Provide the [x, y] coordinate of the cell's center where the given text is located.  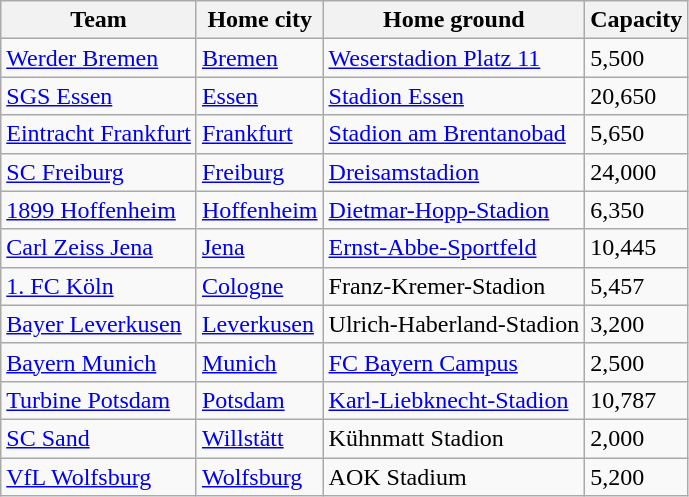
Freiburg [260, 172]
Team [99, 20]
Franz-Kremer-Stadion [454, 286]
SC Sand [99, 438]
Weserstadion Platz 11 [454, 58]
Home city [260, 20]
Potsdam [260, 400]
Willstätt [260, 438]
5,650 [636, 134]
Turbine Potsdam [99, 400]
Munich [260, 362]
Bremen [260, 58]
Bayer Leverkusen [99, 324]
Stadion Essen [454, 96]
Karl-Liebknecht-Stadion [454, 400]
AOK Stadium [454, 477]
2,500 [636, 362]
Dietmar-Hopp-Stadion [454, 210]
5,457 [636, 286]
5,200 [636, 477]
Cologne [260, 286]
Stadion am Brentanobad [454, 134]
24,000 [636, 172]
1899 Hoffenheim [99, 210]
Ernst-Abbe-Sportfeld [454, 248]
Jena [260, 248]
2,000 [636, 438]
Carl Zeiss Jena [99, 248]
SGS Essen [99, 96]
VfL Wolfsburg [99, 477]
10,787 [636, 400]
10,445 [636, 248]
Frankfurt [260, 134]
Hoffenheim [260, 210]
Bayern Munich [99, 362]
Dreisamstadion [454, 172]
6,350 [636, 210]
Capacity [636, 20]
Eintracht Frankfurt [99, 134]
Kühnmatt Stadion [454, 438]
Werder Bremen [99, 58]
SC Freiburg [99, 172]
5,500 [636, 58]
1. FC Köln [99, 286]
Ulrich-Haberland-Stadion [454, 324]
FC Bayern Campus [454, 362]
Home ground [454, 20]
20,650 [636, 96]
Essen [260, 96]
Wolfsburg [260, 477]
Leverkusen [260, 324]
3,200 [636, 324]
